Output the (x, y) coordinate of the center of the cell containing the given text.  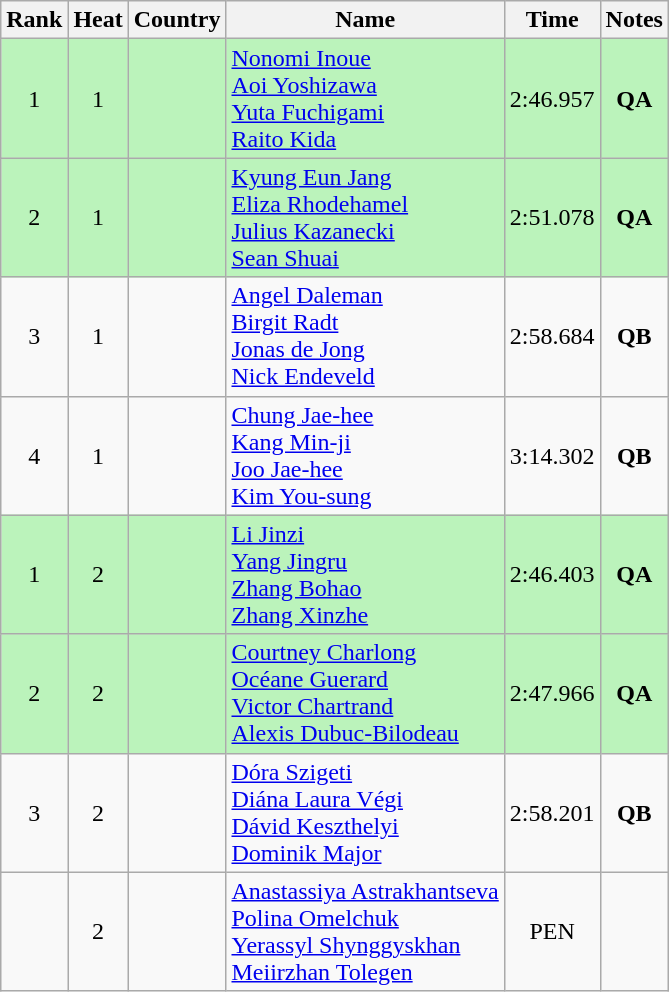
Angel DalemanBirgit RadtJonas de JongNick Endeveld (365, 336)
Time (552, 20)
3:14.302 (552, 456)
2:58.684 (552, 336)
PEN (552, 932)
2:58.201 (552, 812)
2:47.966 (552, 694)
Heat (98, 20)
Anastassiya AstrakhantsevaPolina OmelchukYerassyl ShynggyskhanMeiirzhan Tolegen (365, 932)
Notes (634, 20)
Kyung Eun JangEliza RhodehamelJulius KazaneckiSean Shuai (365, 218)
2:46.403 (552, 574)
Nonomi InoueAoi YoshizawaYuta FuchigamiRaito Kida (365, 98)
Name (365, 20)
Courtney CharlongOcéane GuerardVictor ChartrandAlexis Dubuc-Bilodeau (365, 694)
Country (177, 20)
Dóra SzigetiDiána Laura VégiDávid KeszthelyiDominik Major (365, 812)
4 (34, 456)
2:46.957 (552, 98)
Chung Jae-heeKang Min-jiJoo Jae-heeKim You-sung (365, 456)
Rank (34, 20)
2:51.078 (552, 218)
Li JinziYang JingruZhang BohaoZhang Xinzhe (365, 574)
